Detect which cell encompasses the target text, then output its [x, y] center coordinate. 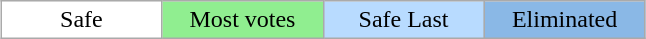
Safe [82, 20]
Most votes [242, 20]
Eliminated [564, 20]
Safe Last [404, 20]
